Search for the cell housing the specified text and yield its (X, Y) center coordinate. 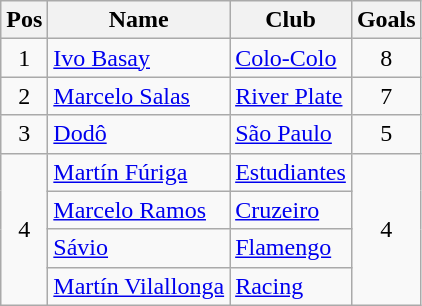
5 (386, 134)
Sávio (139, 248)
2 (24, 96)
Martín Vilallonga (139, 286)
Cruzeiro (291, 210)
1 (24, 58)
Goals (386, 20)
7 (386, 96)
Colo-Colo (291, 58)
3 (24, 134)
Martín Fúriga (139, 172)
Flamengo (291, 248)
Pos (24, 20)
Ivo Basay (139, 58)
River Plate (291, 96)
Marcelo Salas (139, 96)
Marcelo Ramos (139, 210)
Estudiantes (291, 172)
Club (291, 20)
Racing (291, 286)
Dodô (139, 134)
São Paulo (291, 134)
8 (386, 58)
Name (139, 20)
